Find where the given text appears and provide that cell's center as (x, y) coordinate. 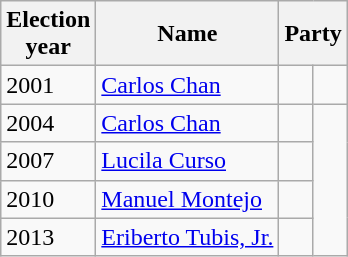
2007 (48, 161)
2010 (48, 199)
2001 (48, 85)
2004 (48, 123)
Electionyear (48, 34)
Eriberto Tubis, Jr. (188, 237)
Party (313, 34)
Lucila Curso (188, 161)
Name (188, 34)
Manuel Montejo (188, 199)
2013 (48, 237)
